Detect which cell encompasses the target text, then output its [x, y] center coordinate. 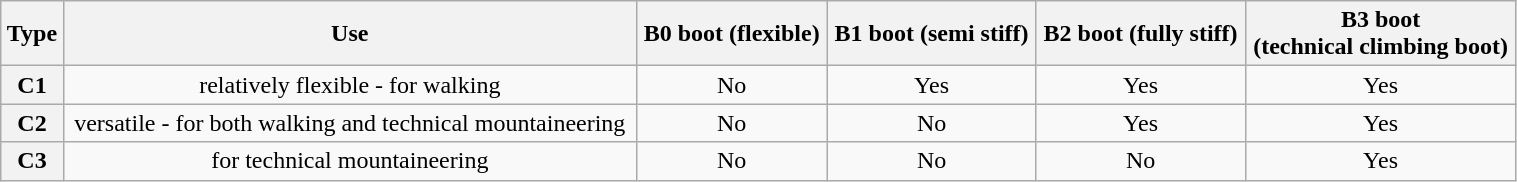
for technical mountaineering [350, 161]
versatile - for both walking and technical mountaineering [350, 123]
Type [32, 34]
C2 [32, 123]
B3 boot (technical climbing boot) [1380, 34]
C1 [32, 85]
B2 boot (fully stiff) [1140, 34]
Use [350, 34]
B1 boot (semi stiff) [932, 34]
relatively flexible - for walking [350, 85]
B0 boot (flexible) [732, 34]
C3 [32, 161]
